Capture the cell that displays the provided text and extract its [X, Y] central coordinate. 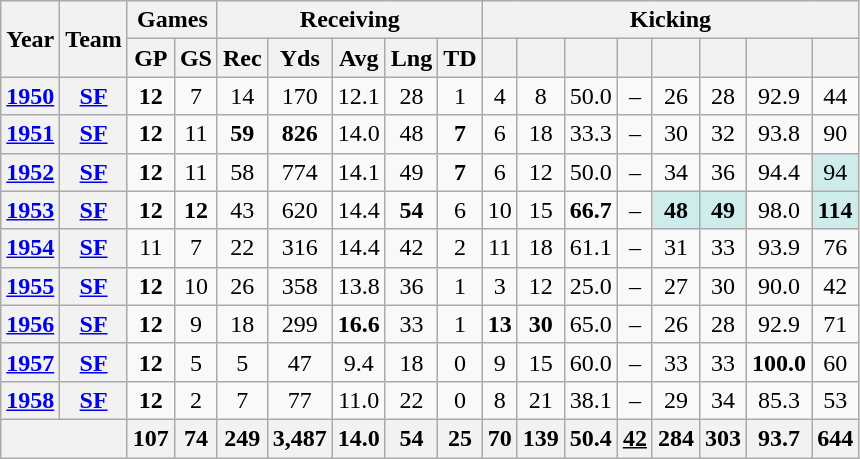
74 [196, 438]
77 [300, 400]
32 [722, 134]
66.7 [590, 210]
60.0 [590, 362]
1954 [30, 248]
Team [94, 39]
1953 [30, 210]
29 [676, 400]
31 [676, 248]
Avg [358, 58]
33.3 [590, 134]
47 [300, 362]
44 [836, 96]
93.7 [780, 438]
12.1 [358, 96]
826 [300, 134]
GS [196, 58]
1958 [30, 400]
14.1 [358, 172]
61.1 [590, 248]
114 [836, 210]
3,487 [300, 438]
65.0 [590, 324]
76 [836, 248]
70 [500, 438]
9.4 [358, 362]
25 [460, 438]
Receiving [350, 20]
774 [300, 172]
Lng [411, 58]
53 [836, 400]
90.0 [780, 286]
Year [30, 39]
60 [836, 362]
284 [676, 438]
14 [242, 96]
50.4 [590, 438]
38.1 [590, 400]
100.0 [780, 362]
16.6 [358, 324]
94 [836, 172]
11.0 [358, 400]
43 [242, 210]
TD [460, 58]
644 [836, 438]
107 [150, 438]
Yds [300, 58]
Kicking [670, 20]
1956 [30, 324]
13.8 [358, 286]
316 [300, 248]
1952 [30, 172]
13 [500, 324]
90 [836, 134]
71 [836, 324]
27 [676, 286]
21 [540, 400]
85.3 [780, 400]
1957 [30, 362]
620 [300, 210]
358 [300, 286]
3 [500, 286]
139 [540, 438]
170 [300, 96]
25.0 [590, 286]
Rec [242, 58]
4 [500, 96]
GP [150, 58]
98.0 [780, 210]
299 [300, 324]
59 [242, 134]
94.4 [780, 172]
1951 [30, 134]
Games [172, 20]
249 [242, 438]
1955 [30, 286]
303 [722, 438]
58 [242, 172]
1950 [30, 96]
93.8 [780, 134]
93.9 [780, 248]
